Pinpoint the cell where the given text exists, returning its [x, y] midpoint coordinate. 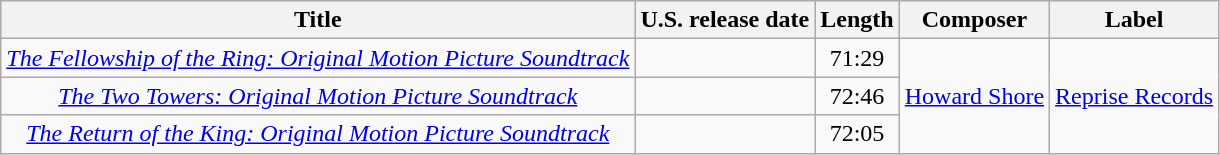
Howard Shore [974, 96]
U.S. release date [725, 20]
Label [1134, 20]
The Two Towers: Original Motion Picture Soundtrack [318, 96]
The Return of the King: Original Motion Picture Soundtrack [318, 134]
Title [318, 20]
72:05 [857, 134]
71:29 [857, 58]
The Fellowship of the Ring: Original Motion Picture Soundtrack [318, 58]
Reprise Records [1134, 96]
Composer [974, 20]
72:46 [857, 96]
Length [857, 20]
